Extract the (x, y) coordinate from the center of the cell holding the provided text.  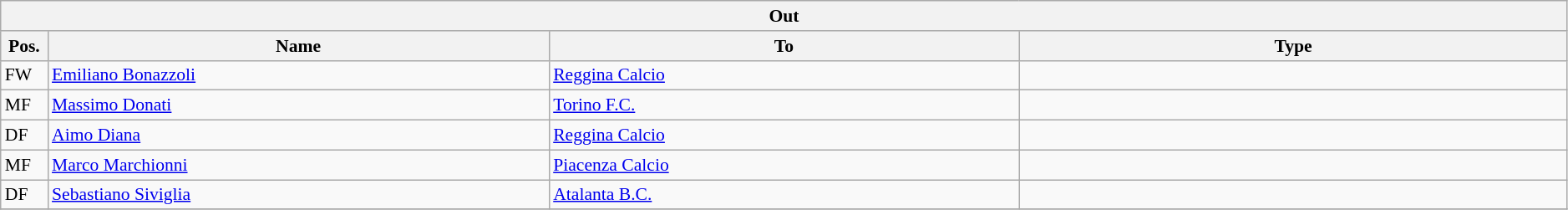
Sebastiano Siviglia (298, 195)
Piacenza Calcio (784, 165)
Name (298, 46)
FW (24, 75)
Type (1293, 46)
Pos. (24, 46)
Massimo Donati (298, 105)
Torino F.C. (784, 105)
Atalanta B.C. (784, 195)
Marco Marchionni (298, 165)
To (784, 46)
Out (784, 16)
Emiliano Bonazzoli (298, 75)
Aimo Diana (298, 136)
